Search for the cell housing the specified text and yield its (x, y) center coordinate. 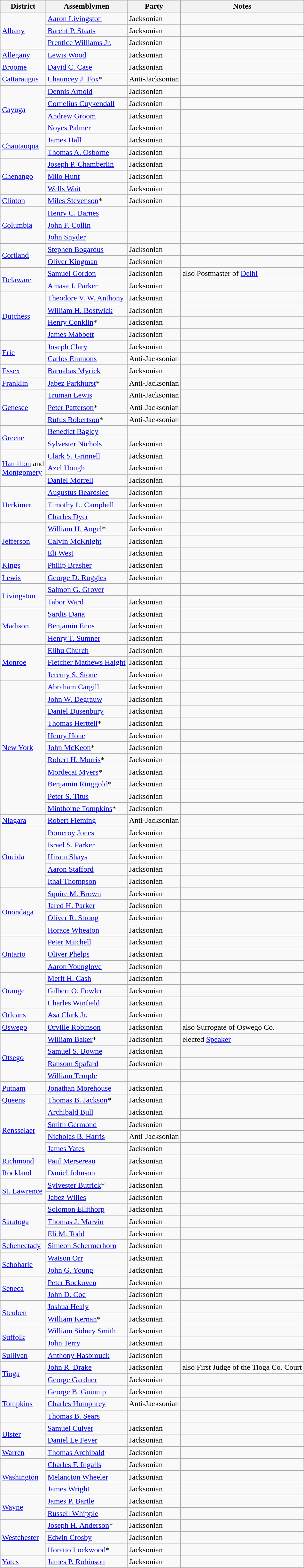
Clinton (23, 201)
Solomon Ellithorp (86, 1209)
Abraham Cargill (86, 687)
Rockland (23, 1173)
Henry Hone (86, 735)
Peter Bockoven (86, 1282)
Ransom Spafard (86, 1064)
Merit H. Cash (86, 979)
Rensselaer (23, 1130)
Charles Dyer (86, 517)
Joshua Healy (86, 1307)
Peter Patterson* (86, 407)
Henry C. Barnes (86, 213)
Joseph P. Chamberlin (86, 164)
Aaron Younglove (86, 966)
Anthony Hasbrouck (86, 1355)
Timothy L. Campbell (86, 504)
Washington (23, 1477)
Cattaraugus (23, 79)
Franklin (23, 383)
Pomeroy Jones (86, 833)
Thomas B. Jackson* (86, 1100)
Schenectady (23, 1246)
Truman Lewis (86, 395)
Fletcher Mathews Haight (86, 663)
Horace Wheaton (86, 930)
Yates (23, 1562)
Asa Clark Jr. (86, 1015)
Robert H. Morris* (86, 760)
Tabor Ward (86, 602)
Sardis Dana (86, 614)
James Yates (86, 1149)
Niagara (23, 821)
Ulster (23, 1434)
Smith Germond (86, 1124)
James P. Robinson (86, 1562)
Queens (23, 1100)
Benedict Bagley (86, 432)
Charles Humphrey (86, 1404)
Steuben (23, 1313)
Oneida (23, 857)
Sullivan (23, 1355)
Samuel Culver (86, 1428)
Noyes Palmer (86, 128)
Barent P. Staats (86, 31)
George D. Ruggles (86, 578)
Aaron Livingston (86, 19)
Richmond (23, 1161)
William Kernan* (86, 1319)
Tioga (23, 1374)
Kings (23, 565)
Oliver Kingman (86, 261)
John Terry (86, 1343)
Peter Mitchell (86, 942)
Jabez Willes (86, 1197)
Otsego (23, 1057)
Livingston (23, 596)
John McKeon* (86, 748)
Thomas B. Sears (86, 1416)
Samuel Gordon (86, 274)
Squire M. Brown (86, 893)
Cornelius Cuykendall (86, 103)
John Snyder (86, 237)
Wayne (23, 1507)
Jefferson (23, 541)
James Wright (86, 1489)
Watson Orr (86, 1258)
Suffolk (23, 1337)
also First Judge of the Tioga Co. Court (242, 1367)
Prentice Williams Jr. (86, 43)
Minthorne Tompkins* (86, 808)
Samuel S. Bowne (86, 1051)
Calvin McKnight (86, 541)
Joseph Clary (86, 346)
George B. Guinnip (86, 1392)
Thomas Archibald (86, 1452)
Azel Hough (86, 468)
Orville Robinson (86, 1027)
Simeon Schermerhorn (86, 1246)
Amasa J. Parker (86, 286)
Dennis Arnold (86, 91)
Cortland (23, 255)
William Sidney Smith (86, 1331)
Daniel Le Fever (86, 1440)
Seneca (23, 1288)
Joseph H. Anderson* (86, 1526)
Benjamin Ringgold* (86, 784)
Theodore V. W. Anthony (86, 298)
Chauncey J. Fox* (86, 79)
Clark S. Grinnell (86, 456)
Hiram Shays (86, 857)
Erie (23, 352)
Delaware (23, 280)
William H. Bostwick (86, 310)
Orange (23, 991)
James Mabbett (86, 334)
Barnabas Myrick (86, 371)
Nicholas B. Harris (86, 1137)
Eli M. Todd (86, 1234)
Cayuga (23, 110)
Monroe (23, 663)
Columbia (23, 225)
Melancton Wheeler (86, 1477)
District (23, 6)
also Postmaster of Delhi (242, 274)
Jared H. Parker (86, 905)
Thomas Herttell* (86, 723)
Oliver Phelps (86, 954)
Robert Fleming (86, 821)
elected Speaker (242, 1039)
Hamilton and Montgomery (23, 468)
Philip Brasher (86, 565)
Saratoga (23, 1222)
Salmon G. Grover (86, 590)
Wells Wait (86, 189)
Charles F. Ingalls (86, 1465)
Greene (23, 438)
Elihu Church (86, 650)
Orleans (23, 1015)
Carlos Emmons (86, 359)
Henry T. Sumner (86, 638)
Onondaga (23, 912)
Warren (23, 1452)
John G. Young (86, 1270)
Lewis Wood (86, 55)
Aaron Stafford (86, 869)
St. Lawrence (23, 1191)
Sylvester Butrick* (86, 1185)
Thomas J. Marvin (86, 1222)
Israel S. Parker (86, 845)
John R. Drake (86, 1367)
Genesee (23, 407)
Chautauqua (23, 146)
Russell Whipple (86, 1513)
John F. Collin (86, 225)
William H. Angel* (86, 529)
Stephen Bogardus (86, 249)
David C. Case (86, 67)
New York (23, 748)
Horatio Lockwood* (86, 1550)
Albany (23, 31)
Benjamin Enos (86, 626)
Jeremy S. Stone (86, 675)
Daniel Morrell (86, 480)
Broome (23, 67)
Archibald Bull (86, 1112)
Ithai Thompson (86, 881)
Rufus Robertson* (86, 420)
Augustus Beardslee (86, 492)
Party (154, 6)
Henry Conklin* (86, 322)
Edwin Crosby (86, 1538)
Daniel Johnson (86, 1173)
Mordecai Myers* (86, 772)
William Baker* (86, 1039)
James Hall (86, 140)
Andrew Groom (86, 116)
Notes (242, 6)
Jonathan Morehouse (86, 1088)
John W. Degrauw (86, 699)
Ontario (23, 954)
Dutchess (23, 316)
John D. Coe (86, 1294)
Oswego (23, 1027)
Allegany (23, 55)
Milo Hunt (86, 177)
Chenango (23, 177)
George Gardner (86, 1380)
Herkimer (23, 504)
Thomas A. Osborne (86, 152)
Jabez Parkhurst* (86, 383)
Gilbert O. Fowler (86, 991)
Miles Stevenson* (86, 201)
Eli West (86, 553)
Schoharie (23, 1264)
Essex (23, 371)
Peter S. Titus (86, 796)
Charles Winfield (86, 1003)
Putnam (23, 1088)
James P. Bartle (86, 1501)
Madison (23, 626)
Oliver R. Strong (86, 918)
also Surrogate of Oswego Co. (242, 1027)
Paul Mersereau (86, 1161)
Tompkins (23, 1404)
Daniel Dusenbury (86, 711)
Assemblymen (86, 6)
Sylvester Nichols (86, 444)
Lewis (23, 578)
Westchester (23, 1538)
William Temple (86, 1076)
